Return [X, Y] of the center of cell containing provided text 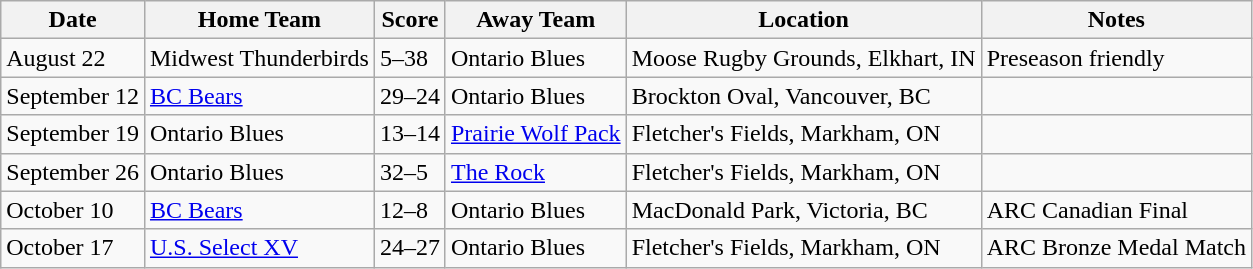
U.S. Select XV [259, 248]
Midwest Thunderbirds [259, 58]
September 19 [73, 134]
Score [410, 20]
Prairie Wolf Pack [536, 134]
Notes [1116, 20]
Away Team [536, 20]
24–27 [410, 248]
Preseason friendly [1116, 58]
August 22 [73, 58]
ARC Canadian Final [1116, 210]
ARC Bronze Medal Match [1116, 248]
5–38 [410, 58]
The Rock [536, 172]
Date [73, 20]
October 10 [73, 210]
29–24 [410, 96]
September 12 [73, 96]
13–14 [410, 134]
32–5 [410, 172]
Brockton Oval, Vancouver, BC [804, 96]
Moose Rugby Grounds, Elkhart, IN [804, 58]
Home Team [259, 20]
12–8 [410, 210]
September 26 [73, 172]
MacDonald Park, Victoria, BC [804, 210]
Location [804, 20]
October 17 [73, 248]
